From the cell containing the given text, extract its center point as [X, Y] coordinate. 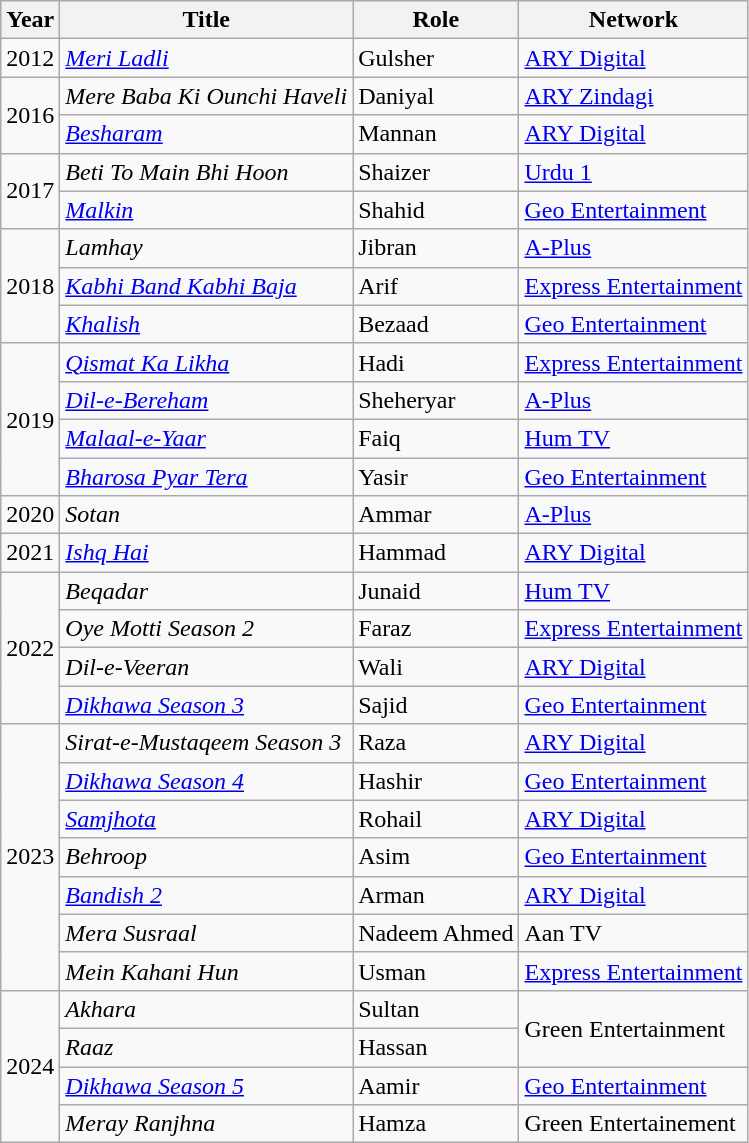
Role [436, 20]
Ammar [436, 515]
Aamir [436, 1085]
Jibran [436, 248]
Rohail [436, 819]
Asim [436, 857]
Mera Susraal [206, 933]
Meri Ladli [206, 58]
Ishq Hai [206, 553]
Sajid [436, 705]
Sotan [206, 515]
Title [206, 20]
Wali [436, 667]
Mere Baba Ki Ounchi Haveli [206, 96]
Dikhawa Season 5 [206, 1085]
Hammad [436, 553]
Beqadar [206, 591]
Kabhi Band Kabhi Baja [206, 286]
Oye Motti Season 2 [206, 629]
Sheheryar [436, 400]
Usman [436, 971]
Green Entertainment [634, 1028]
Bharosa Pyar Tera [206, 477]
Qismat Ka Likha [206, 362]
2020 [30, 515]
Junaid [436, 591]
Meray Ranjhna [206, 1124]
2024 [30, 1066]
Sultan [436, 1009]
Mein Kahani Hun [206, 971]
Year [30, 20]
Besharam [206, 134]
Network [634, 20]
Shaizer [436, 172]
2018 [30, 286]
2021 [30, 553]
2017 [30, 191]
Bandish 2 [206, 895]
Dil-e-Veeran [206, 667]
2022 [30, 648]
2016 [30, 115]
Raaz [206, 1047]
2012 [30, 58]
Dikhawa Season 4 [206, 781]
Yasir [436, 477]
Behroop [206, 857]
Aan TV [634, 933]
Green Entertainement [634, 1124]
Dil-e-Bereham [206, 400]
Hashir [436, 781]
Khalish [206, 324]
Daniyal [436, 96]
Arif [436, 286]
Gulsher [436, 58]
Lamhay [206, 248]
Nadeem Ahmed [436, 933]
Mannan [436, 134]
Faraz [436, 629]
Faiq [436, 438]
Dikhawa Season 3 [206, 705]
Urdu 1 [634, 172]
Raza [436, 743]
Arman [436, 895]
Malkin [206, 210]
Beti To Main Bhi Hoon [206, 172]
Samjhota [206, 819]
Shahid [436, 210]
2019 [30, 419]
Bezaad [436, 324]
Hamza [436, 1124]
2023 [30, 857]
Akhara [206, 1009]
Malaal-e-Yaar [206, 438]
Hadi [436, 362]
Hassan [436, 1047]
ARY Zindagi [634, 96]
Sirat-e-Mustaqeem Season 3 [206, 743]
